Identify which cell holds the provided text, then report its (x, y) central coordinate. 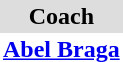
Coach (62, 16)
